From the cell containing the given text, extract its center point as [x, y] coordinate. 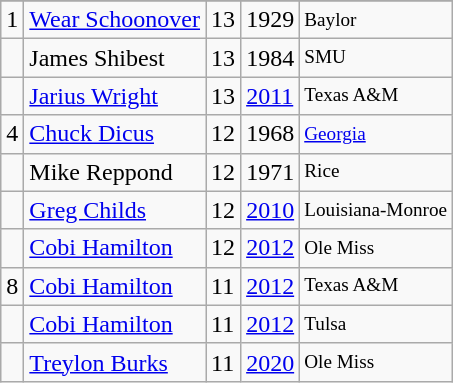
4 [12, 134]
Chuck Dicus [115, 134]
SMU [376, 58]
1929 [270, 20]
Tulsa [376, 324]
2011 [270, 96]
2020 [270, 362]
Baylor [376, 20]
Treylon Burks [115, 362]
Greg Childs [115, 210]
Rice [376, 172]
2010 [270, 210]
1984 [270, 58]
James Shibest [115, 58]
1 [12, 20]
1968 [270, 134]
Wear Schoonover [115, 20]
Jarius Wright [115, 96]
Mike Reppond [115, 172]
8 [12, 286]
Louisiana-Monroe [376, 210]
Georgia [376, 134]
1971 [270, 172]
